From the cell containing the given text, extract its center point as [X, Y] coordinate. 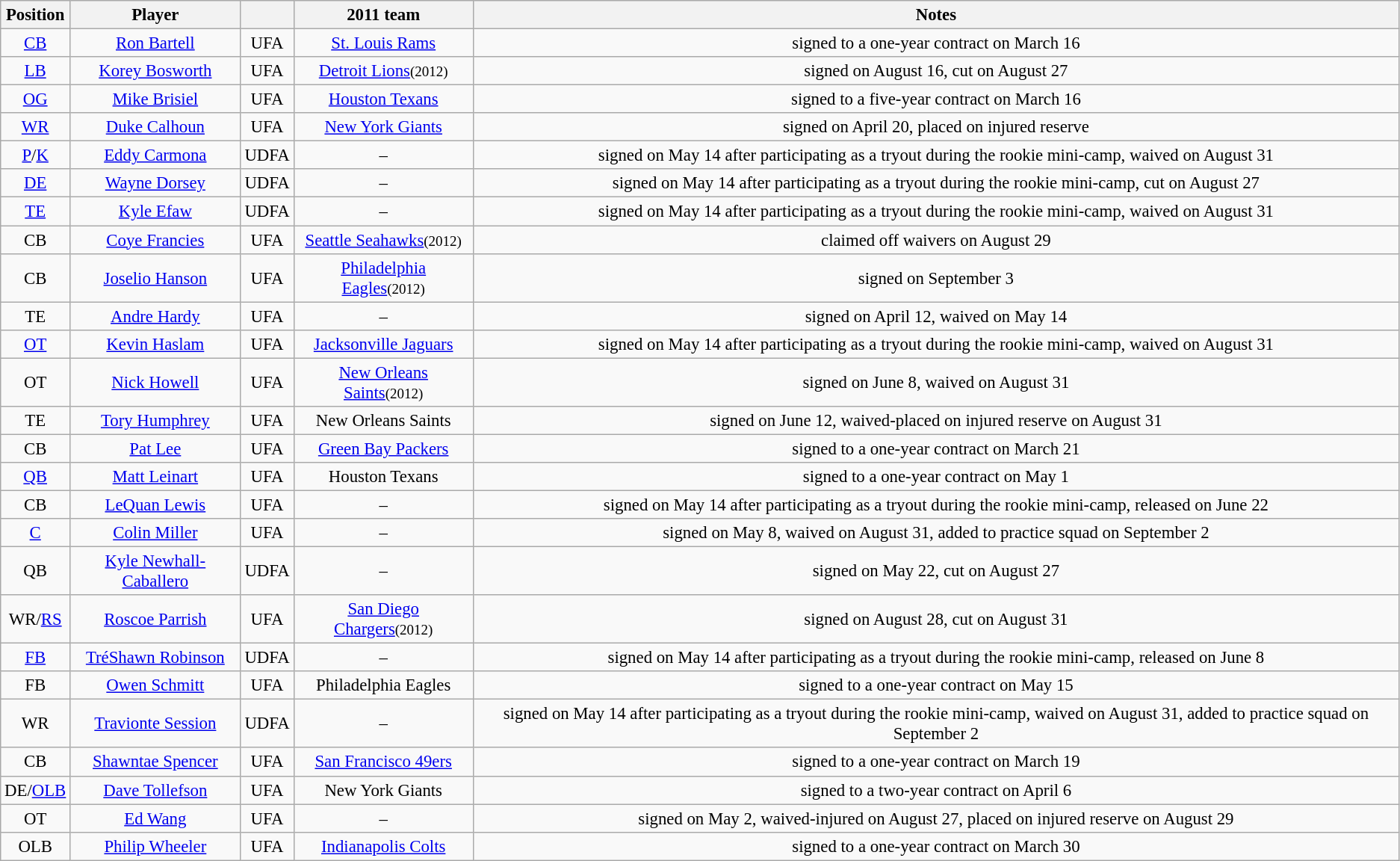
Korey Bosworth [155, 71]
DE [36, 183]
signed to a one-year contract on March 30 [935, 846]
Joselio Hanson [155, 278]
signed to a one-year contract on May 1 [935, 477]
Dave Tollefson [155, 790]
Green Bay Packers [383, 448]
2011 team [383, 15]
signed on April 20, placed on injured reserve [935, 127]
Notes [935, 15]
signed to a five-year contract on March 16 [935, 99]
DE/OLB [36, 790]
signed on May 2, waived-injured on August 27, placed on injured reserve on August 29 [935, 818]
TréShawn Robinson [155, 658]
Roscoe Parrish [155, 619]
signed to a one-year contract on March 21 [935, 448]
signed to a one-year contract on May 15 [935, 685]
Ed Wang [155, 818]
Philip Wheeler [155, 846]
Coye Francies [155, 240]
Ron Bartell [155, 43]
Pat Lee [155, 448]
signed on June 12, waived-placed on injured reserve on August 31 [935, 421]
Shawntae Spencer [155, 762]
signed on May 14 after participating as a tryout during the rookie mini-camp, cut on August 27 [935, 183]
New Orleans Saints [383, 421]
signed on June 8, waived on August 31 [935, 383]
signed to a one-year contract on March 16 [935, 43]
OG [36, 99]
Philadelphia Eagles(2012) [383, 278]
Colin Miller [155, 533]
P/K [36, 155]
San Diego Chargers(2012) [383, 619]
St. Louis Rams [383, 43]
Seattle Seahawks(2012) [383, 240]
signed on May 14 after participating as a tryout during the rookie mini-camp, released on June 22 [935, 504]
Kyle Efaw [155, 212]
Eddy Carmona [155, 155]
San Francisco 49ers [383, 762]
Kevin Haslam [155, 344]
Travionte Session [155, 723]
LB [36, 71]
C [36, 533]
Andre Hardy [155, 316]
signed on May 14 after participating as a tryout during the rookie mini-camp, waived on August 31, added to practice squad on September 2 [935, 723]
Owen Schmitt [155, 685]
Detroit Lions(2012) [383, 71]
WR/RS [36, 619]
Kyle Newhall-Caballero [155, 571]
signed on May 8, waived on August 31, added to practice squad on September 2 [935, 533]
claimed off waivers on August 29 [935, 240]
signed on September 3 [935, 278]
signed to a one-year contract on March 19 [935, 762]
signed on May 14 after participating as a tryout during the rookie mini-camp, released on June 8 [935, 658]
Matt Leinart [155, 477]
signed on August 28, cut on August 31 [935, 619]
Nick Howell [155, 383]
Mike Brisiel [155, 99]
Position [36, 15]
signed to a two-year contract on April 6 [935, 790]
New Orleans Saints(2012) [383, 383]
Tory Humphrey [155, 421]
Player [155, 15]
OLB [36, 846]
signed on April 12, waived on May 14 [935, 316]
LeQuan Lewis [155, 504]
Wayne Dorsey [155, 183]
signed on August 16, cut on August 27 [935, 71]
Philadelphia Eagles [383, 685]
Jacksonville Jaguars [383, 344]
Indianapolis Colts [383, 846]
signed on May 22, cut on August 27 [935, 571]
Duke Calhoun [155, 127]
